Identify which cell holds the provided text, then report its (x, y) central coordinate. 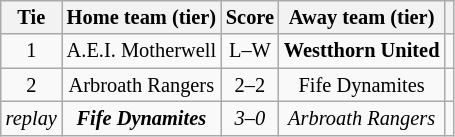
2 (32, 85)
Score (250, 17)
2–2 (250, 85)
Away team (tier) (362, 17)
replay (32, 118)
1 (32, 51)
L–W (250, 51)
A.E.I. Motherwell (142, 51)
Home team (tier) (142, 17)
3–0 (250, 118)
Tie (32, 17)
Westthorn United (362, 51)
